From the cell containing the given text, extract its center point as (X, Y) coordinate. 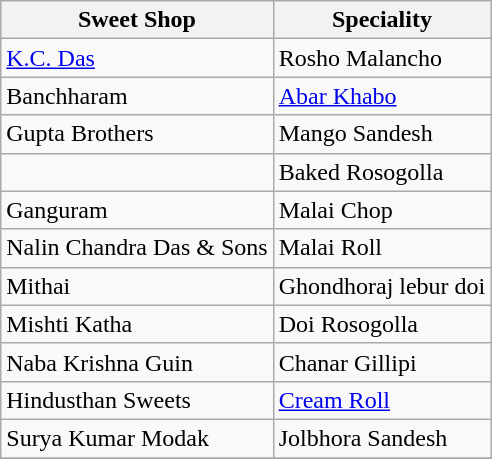
Mishti Katha (137, 324)
Hindusthan Sweets (137, 400)
Nalin Chandra Das & Sons (137, 248)
Sweet Shop (137, 20)
Chanar Gillipi (382, 362)
Ganguram (137, 210)
Naba Krishna Guin (137, 362)
Gupta Brothers (137, 134)
Rosho Malancho (382, 58)
Jolbhora Sandesh (382, 438)
Surya Kumar Modak (137, 438)
Banchharam (137, 96)
Malai Chop (382, 210)
Speciality (382, 20)
Mithai (137, 286)
Doi Rosogolla (382, 324)
Mango Sandesh (382, 134)
Ghondhoraj lebur doi (382, 286)
Malai Roll (382, 248)
Baked Rosogolla (382, 172)
K.C. Das (137, 58)
Abar Khabo (382, 96)
Cream Roll (382, 400)
